Locate the cell with the specified text and output its [X, Y] center coordinate. 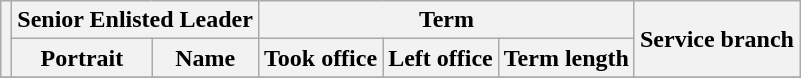
Term length [566, 58]
Service branch [716, 39]
Portrait [82, 58]
Took office [320, 58]
Left office [441, 58]
Senior Enlisted Leader [136, 20]
Term [446, 20]
Name [205, 58]
